Return [x, y] of the center of cell containing provided text 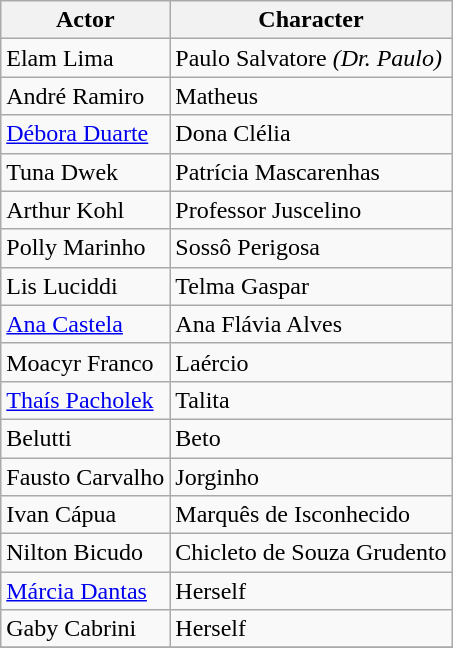
Gaby Cabrini [86, 629]
Patrícia Mascarenhas [311, 172]
Arthur Kohl [86, 210]
Ivan Cápua [86, 515]
Telma Gaspar [311, 286]
Jorginho [311, 477]
Ana Castela [86, 324]
Professor Juscelino [311, 210]
Lis Luciddi [86, 286]
Elam Lima [86, 58]
André Ramiro [86, 96]
Ana Flávia Alves [311, 324]
Marquês de Isconhecido [311, 515]
Moacyr Franco [86, 362]
Paulo Salvatore (Dr. Paulo) [311, 58]
Márcia Dantas [86, 591]
Dona Clélia [311, 134]
Matheus [311, 96]
Sossô Perigosa [311, 248]
Talita [311, 400]
Character [311, 20]
Belutti [86, 438]
Débora Duarte [86, 134]
Actor [86, 20]
Thaís Pacholek [86, 400]
Polly Marinho [86, 248]
Tuna Dwek [86, 172]
Beto [311, 438]
Laércio [311, 362]
Chicleto de Souza Grudento [311, 553]
Nilton Bicudo [86, 553]
Fausto Carvalho [86, 477]
